Output the [x, y] coordinate of the center of the cell containing the given text.  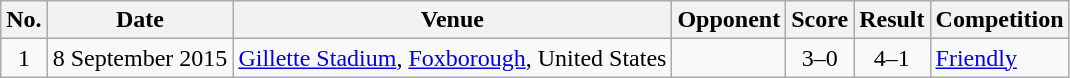
Gillette Stadium, Foxborough, United States [452, 58]
Venue [452, 20]
Friendly [1000, 58]
No. [24, 20]
Score [820, 20]
Date [140, 20]
1 [24, 58]
8 September 2015 [140, 58]
3–0 [820, 58]
Competition [1000, 20]
Opponent [729, 20]
Result [892, 20]
4–1 [892, 58]
